Provide the (X, Y) coordinate of the cell's center where the given text is located.  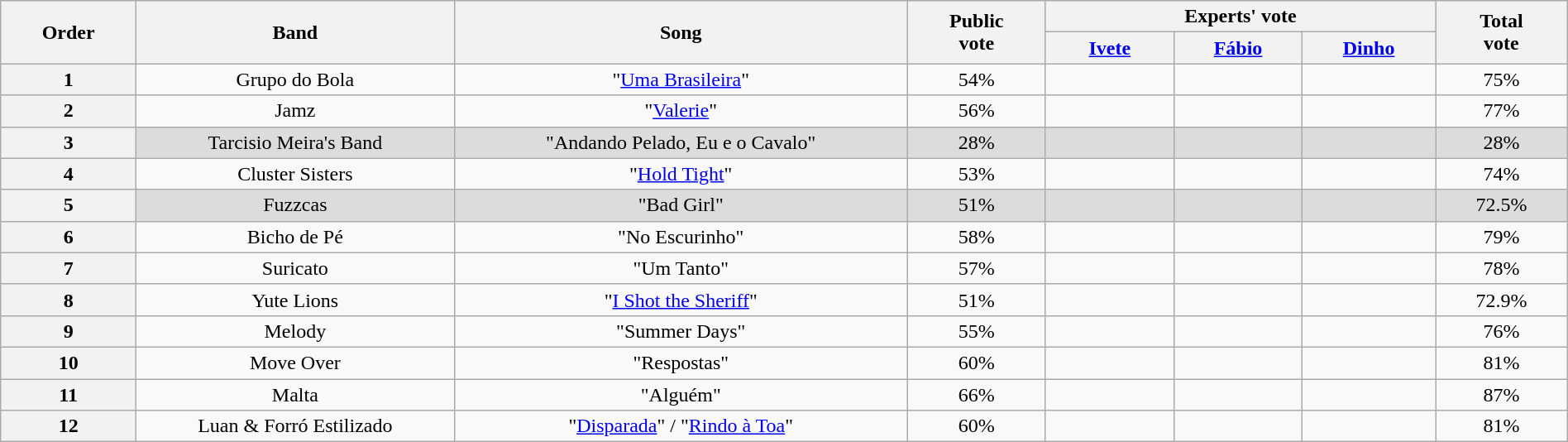
57% (976, 268)
11 (69, 395)
Song (681, 32)
"Disparada" / "Rindo à Toa" (681, 426)
Dinho (1370, 48)
Publicvote (976, 32)
Totalvote (1502, 32)
8 (69, 300)
9 (69, 331)
77% (1502, 111)
72.5% (1502, 205)
"Andando Pelado, Eu e o Cavalo" (681, 142)
4 (69, 174)
Order (69, 32)
"Uma Brasileira" (681, 79)
"Bad Girl" (681, 205)
Bicho de Pé (295, 237)
55% (976, 331)
7 (69, 268)
Yute Lions (295, 300)
Fábio (1237, 48)
Luan & Forró Estilizado (295, 426)
Move Over (295, 363)
Ivete (1110, 48)
5 (69, 205)
Grupo do Bola (295, 79)
3 (69, 142)
87% (1502, 395)
Fuzzcas (295, 205)
66% (976, 395)
53% (976, 174)
6 (69, 237)
"Hold Tight" (681, 174)
74% (1502, 174)
"I Shot the Sheriff" (681, 300)
"Alguém" (681, 395)
"Valerie" (681, 111)
"Summer Days" (681, 331)
10 (69, 363)
78% (1502, 268)
Malta (295, 395)
54% (976, 79)
72.9% (1502, 300)
12 (69, 426)
Suricato (295, 268)
Cluster Sisters (295, 174)
"No Escurinho" (681, 237)
Tarcisio Meira's Band (295, 142)
58% (976, 237)
76% (1502, 331)
1 (69, 79)
Melody (295, 331)
2 (69, 111)
"Respostas" (681, 363)
Band (295, 32)
"Um Tanto" (681, 268)
75% (1502, 79)
79% (1502, 237)
Jamz (295, 111)
Experts' vote (1241, 17)
56% (976, 111)
